Locate the cell with the specified text and output its [X, Y] center coordinate. 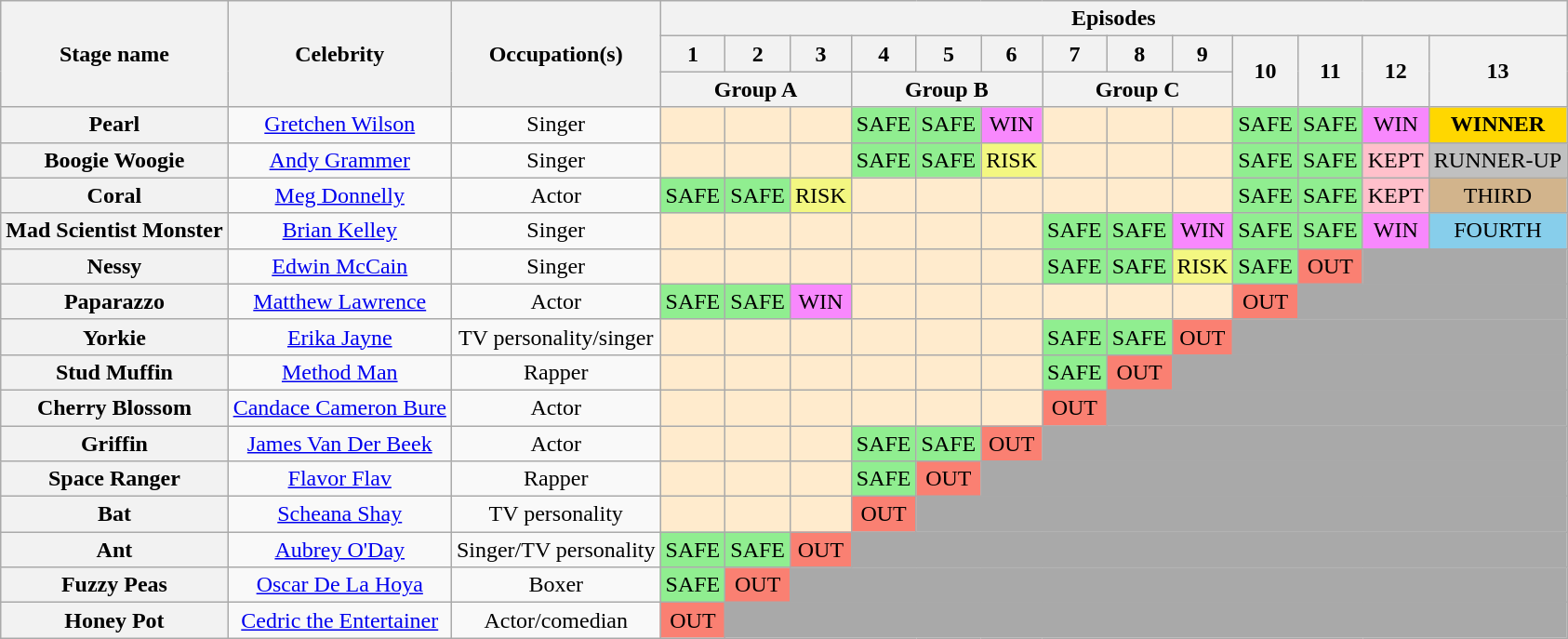
12 [1395, 72]
Candace Cameron Bure [339, 407]
Ant [114, 550]
Mad Scientist Monster [114, 231]
Cedric the Entertainer [339, 620]
9 [1203, 54]
Occupation(s) [556, 54]
Edwin McCain [339, 266]
THIRD [1497, 195]
Honey Pot [114, 620]
Group A [755, 89]
Fuzzy Peas [114, 585]
4 [884, 54]
Matthew Lawrence [339, 301]
Coral [114, 195]
TV personality/singer [556, 337]
7 [1074, 54]
Griffin [114, 444]
Andy Grammer [339, 160]
Cherry Blossom [114, 407]
Flavor Flav [339, 479]
10 [1266, 72]
11 [1330, 72]
Actor/comedian [556, 620]
RUNNER-UP [1497, 160]
5 [949, 54]
3 [821, 54]
Boxer [556, 585]
Scheana Shay [339, 514]
Aubrey O'Day [339, 550]
TV personality [556, 514]
WINNER [1497, 125]
Bat [114, 514]
Group B [947, 89]
Oscar De La Hoya [339, 585]
Gretchen Wilson [339, 125]
Space Ranger [114, 479]
Method Man [339, 372]
Boogie Woogie [114, 160]
1 [693, 54]
Yorkie [114, 337]
2 [758, 54]
Stud Muffin [114, 372]
Meg Donnelly [339, 195]
13 [1497, 72]
8 [1139, 54]
Group C [1136, 89]
6 [1012, 54]
Erika Jayne [339, 337]
Episodes [1114, 19]
Brian Kelley [339, 231]
Nessy [114, 266]
FOURTH [1497, 231]
Paparazzo [114, 301]
Singer/TV personality [556, 550]
James Van Der Beek [339, 444]
Celebrity [339, 54]
Stage name [114, 54]
Pearl [114, 125]
